For the text-containing cell, return its midpoint in [X, Y] coordinate format. 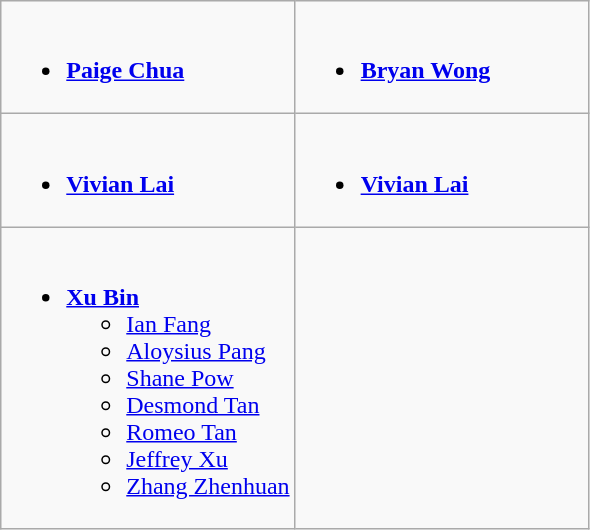
Xu BinIan FangAloysius PangShane PowDesmond TanRomeo TanJeffrey XuZhang Zhenhuan [148, 378]
Paige Chua [148, 58]
Bryan Wong [442, 58]
